Output the (x, y) coordinate of the center of the cell containing the given text.  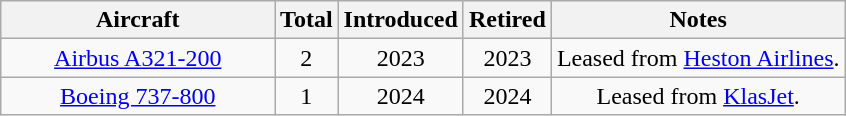
Leased from KlasJet. (698, 96)
2 (307, 58)
Total (307, 20)
1 (307, 96)
Airbus A321-200 (138, 58)
Boeing 737-800 (138, 96)
Retired (507, 20)
Leased from Heston Airlines. (698, 58)
Introduced (400, 20)
Aircraft (138, 20)
Notes (698, 20)
